Find where the given text appears and provide that cell's center as (X, Y) coordinate. 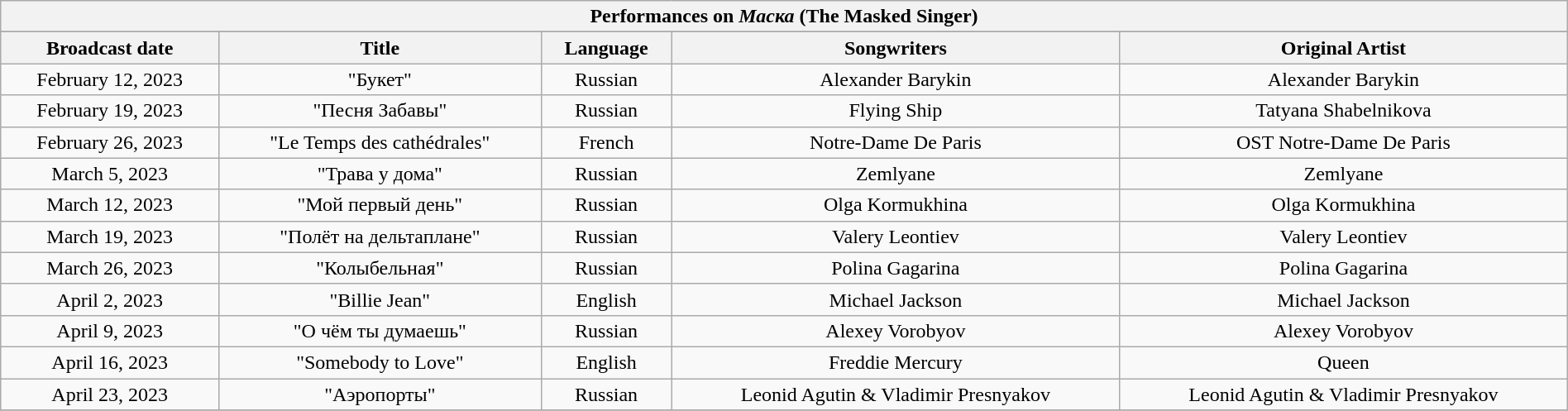
"Песня Забавы" (380, 111)
March 12, 2023 (110, 205)
OST Notre-Dame De Paris (1344, 142)
Songwriters (896, 48)
"Трава у дома" (380, 174)
April 16, 2023 (110, 362)
"Полёт на дельтаплане" (380, 237)
Tatyana Shabelnikova (1344, 111)
"Le Temps des cathédrales" (380, 142)
Queen (1344, 362)
February 19, 2023 (110, 111)
Title (380, 48)
French (606, 142)
"Букет" (380, 79)
Broadcast date (110, 48)
March 5, 2023 (110, 174)
"О чём ты думаешь" (380, 331)
Flying Ship (896, 111)
"Мой первый день" (380, 205)
March 19, 2023 (110, 237)
Performances on Маска (The Masked Singer) (784, 17)
April 23, 2023 (110, 394)
April 9, 2023 (110, 331)
Original Artist (1344, 48)
"Аэропорты" (380, 394)
Freddie Mercury (896, 362)
February 12, 2023 (110, 79)
April 2, 2023 (110, 299)
February 26, 2023 (110, 142)
Notre-Dame De Paris (896, 142)
Language (606, 48)
"Somebody to Love" (380, 362)
"Колыбельная" (380, 268)
"Billie Jean" (380, 299)
March 26, 2023 (110, 268)
